Return [X, Y] of the center of cell containing provided text 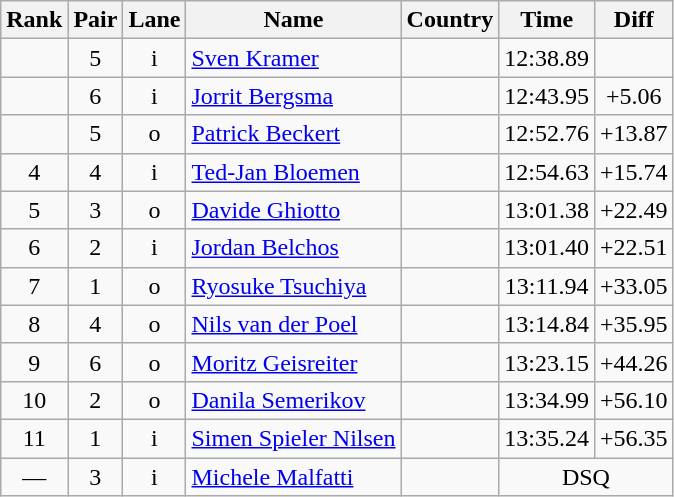
13:23.15 [547, 362]
+15.74 [634, 172]
12:52.76 [547, 134]
Ted-Jan Bloemen [294, 172]
Lane [154, 20]
+22.49 [634, 210]
Time [547, 20]
Simen Spieler Nilsen [294, 438]
Michele Malfatti [294, 477]
+13.87 [634, 134]
12:43.95 [547, 96]
+56.35 [634, 438]
Pair [96, 20]
12:54.63 [547, 172]
13:35.24 [547, 438]
Jorrit Bergsma [294, 96]
+44.26 [634, 362]
9 [34, 362]
13:11.94 [547, 286]
Country [450, 20]
Davide Ghiotto [294, 210]
+56.10 [634, 400]
13:14.84 [547, 324]
DSQ [586, 477]
11 [34, 438]
13:34.99 [547, 400]
Ryosuke Tsuchiya [294, 286]
Patrick Beckert [294, 134]
8 [34, 324]
+22.51 [634, 248]
13:01.40 [547, 248]
+33.05 [634, 286]
Diff [634, 20]
10 [34, 400]
Jordan Belchos [294, 248]
7 [34, 286]
12:38.89 [547, 58]
Moritz Geisreiter [294, 362]
Danila Semerikov [294, 400]
+35.95 [634, 324]
13:01.38 [547, 210]
Sven Kramer [294, 58]
— [34, 477]
Nils van der Poel [294, 324]
Name [294, 20]
Rank [34, 20]
+5.06 [634, 96]
